Search for the cell housing the specified text and yield its [X, Y] center coordinate. 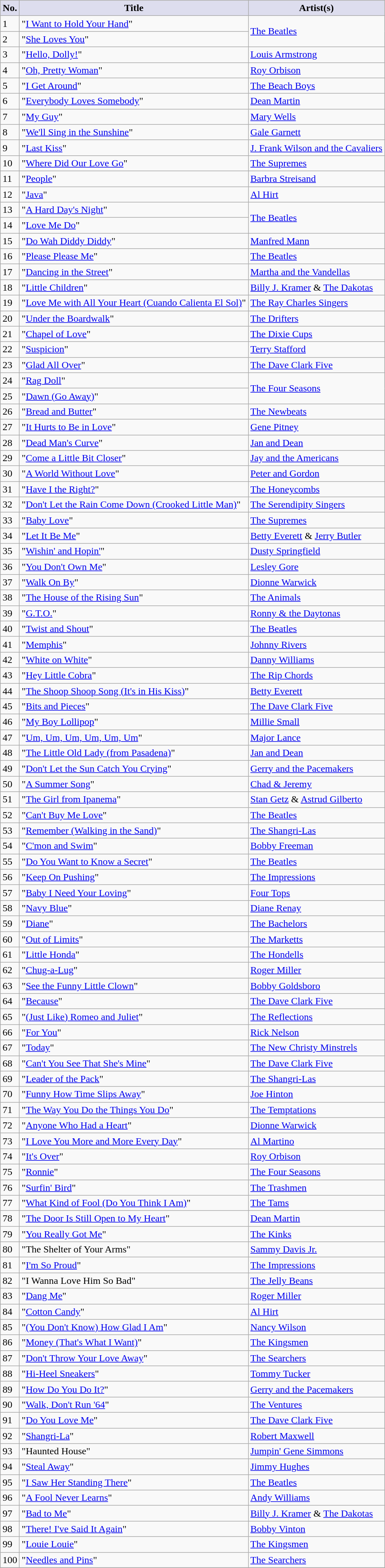
Andy Williams [316, 1498]
96 [10, 1498]
22 [10, 349]
4 [10, 70]
"A World Without Love" [134, 474]
38 [10, 598]
The Hondells [316, 955]
Sammy Davis Jr. [316, 1250]
"Because" [134, 1001]
34 [10, 536]
"People" [134, 179]
"Don't Throw Your Love Away" [134, 1358]
"There! I've Said It Again" [134, 1529]
J. Frank Wilson and the Cavaliers [316, 148]
6 [10, 101]
82 [10, 1281]
"Um, Um, Um, Um, Um, Um" [134, 738]
Bobby Freeman [316, 846]
"Bread and Butter" [134, 411]
"Baby Love" [134, 520]
"Everybody Loves Somebody" [134, 101]
Jay and the Americans [316, 458]
33 [10, 520]
27 [10, 427]
46 [10, 722]
"The Little Old Lady (from Pasadena)" [134, 753]
"Dang Me" [134, 1296]
Johnny Rivers [316, 644]
"Haunted House" [134, 1451]
18 [10, 287]
86 [10, 1343]
16 [10, 256]
The Kinks [316, 1234]
"She Loves You" [134, 39]
Jumpin' Gene Simmons [316, 1451]
Bobby Goldsboro [316, 986]
28 [10, 442]
"The Shoop Shoop Song (It's in His Kiss)" [134, 691]
Chad & Jeremy [316, 784]
The Dixie Cups [316, 334]
58 [10, 908]
51 [10, 799]
The Tams [316, 1203]
69 [10, 1079]
"Money (That's What I Want)" [134, 1343]
"Love Me Do" [134, 225]
Robert Maxwell [316, 1435]
"Diane" [134, 923]
Millie Small [316, 722]
"It Hurts to Be in Love" [134, 427]
The Beach Boys [316, 86]
The Temptations [316, 1110]
54 [10, 846]
87 [10, 1358]
"Walk On By" [134, 582]
"Navy Blue" [134, 908]
55 [10, 861]
"Have I the Right?" [134, 489]
Lesley Gore [316, 567]
Rick Nelson [316, 1032]
10 [10, 163]
1 [10, 24]
"Little Honda" [134, 955]
7 [10, 117]
"I Love You More and More Every Day" [134, 1141]
"Out of Limits" [134, 939]
61 [10, 955]
39 [10, 613]
"Let It Be Me" [134, 536]
45 [10, 707]
Louis Armstrong [316, 55]
70 [10, 1094]
64 [10, 1001]
Tommy Tucker [316, 1374]
"The Way You Do the Things You Do" [134, 1110]
"Love Me with All Your Heart (Cuando Calienta El Sol)" [134, 303]
"Funny How Time Slips Away" [134, 1094]
50 [10, 784]
41 [10, 644]
"Oh, Pretty Woman" [134, 70]
"What Kind of Fool (Do You Think I Am)" [134, 1203]
"For You" [134, 1032]
The New Christy Minstrels [316, 1048]
Martha and the Vandellas [316, 272]
62 [10, 970]
"Keep On Pushing" [134, 877]
"(You Don't Know) How Glad I Am" [134, 1327]
"I Get Around" [134, 86]
71 [10, 1110]
No. [10, 8]
"Suspicion" [134, 349]
74 [10, 1156]
"Dancing in the Street" [134, 272]
17 [10, 272]
"Rag Doll" [134, 380]
"Baby I Need Your Loving" [134, 892]
52 [10, 815]
Bobby Vinton [316, 1529]
The Bachelors [316, 923]
3 [10, 55]
Barbra Streisand [316, 179]
Four Tops [316, 892]
92 [10, 1435]
"Java" [134, 194]
23 [10, 365]
"C'mon and Swim" [134, 846]
"A Summer Song" [134, 784]
"(Just Like) Romeo and Juliet" [134, 1017]
35 [10, 551]
The Rip Chords [316, 675]
68 [10, 1063]
"Can't Buy Me Love" [134, 815]
14 [10, 225]
Betty Everett [316, 691]
"Chapel of Love" [134, 334]
57 [10, 892]
93 [10, 1451]
42 [10, 660]
37 [10, 582]
Danny Williams [316, 660]
21 [10, 334]
Manfred Mann [316, 241]
"See the Funny Little Clown" [134, 986]
72 [10, 1125]
66 [10, 1032]
"The Shelter of Your Arms" [134, 1250]
90 [10, 1405]
"Glad All Over" [134, 365]
"A Hard Day's Night" [134, 210]
44 [10, 691]
"I Want to Hold Your Hand" [134, 24]
Terry Stafford [316, 349]
19 [10, 303]
The Animals [316, 598]
29 [10, 458]
The Drifters [316, 318]
Diane Renay [316, 908]
84 [10, 1312]
"I'm So Proud" [134, 1265]
"Can't You See That She's Mine" [134, 1063]
40 [10, 629]
"The House of the Rising Sun" [134, 598]
"Under the Boardwalk" [134, 318]
"The Door Is Still Open to My Heart" [134, 1219]
Artist(s) [316, 8]
32 [10, 505]
The Serendipity Singers [316, 505]
"Where Did Our Love Go" [134, 163]
"You Don't Own Me" [134, 567]
60 [10, 939]
97 [10, 1513]
"Memphis" [134, 644]
Title [134, 8]
25 [10, 396]
49 [10, 769]
Gale Garnett [316, 132]
73 [10, 1141]
"Little Children" [134, 287]
Joe Hinton [316, 1094]
13 [10, 210]
"I Saw Her Standing There" [134, 1482]
11 [10, 179]
"Come a Little Bit Closer" [134, 458]
"Wishin' and Hopin'" [134, 551]
95 [10, 1482]
The Ray Charles Singers [316, 303]
9 [10, 148]
Nancy Wilson [316, 1327]
"We'll Sing in the Sunshine" [134, 132]
30 [10, 474]
98 [10, 1529]
5 [10, 86]
Peter and Gordon [316, 474]
"How Do You Do It?" [134, 1389]
"Do Wah Diddy Diddy" [134, 241]
The Newbeats [316, 411]
48 [10, 753]
81 [10, 1265]
77 [10, 1203]
Al Martino [316, 1141]
20 [10, 318]
"Do You Love Me" [134, 1420]
Mary Wells [316, 117]
Ronny & the Daytonas [316, 613]
The Ventures [316, 1405]
Dusty Springfield [316, 551]
"You Really Got Me" [134, 1234]
"The Girl from Ipanema" [134, 799]
36 [10, 567]
"Hello, Dolly!" [134, 55]
The Trashmen [316, 1188]
76 [10, 1188]
79 [10, 1234]
65 [10, 1017]
"I Wanna Love Him So Bad" [134, 1281]
"White on White" [134, 660]
"Twist and Shout" [134, 629]
Betty Everett & Jerry Butler [316, 536]
"Dawn (Go Away)" [134, 396]
80 [10, 1250]
"Walk, Don't Run '64" [134, 1405]
85 [10, 1327]
"Louie Louie" [134, 1544]
75 [10, 1172]
Jimmy Hughes [316, 1467]
12 [10, 194]
"Steal Away" [134, 1467]
"My Guy" [134, 117]
53 [10, 830]
"Bits and Pieces" [134, 707]
"Don't Let the Rain Come Down (Crooked Little Man)" [134, 505]
"Surfin' Bird" [134, 1188]
8 [10, 132]
Stan Getz & Astrud Gilberto [316, 799]
"Shangri-La" [134, 1435]
"Dead Man's Curve" [134, 442]
"Cotton Candy" [134, 1312]
"Chug-a-Lug" [134, 970]
31 [10, 489]
"It's Over" [134, 1156]
100 [10, 1560]
"My Boy Lollipop" [134, 722]
56 [10, 877]
"Please Please Me" [134, 256]
15 [10, 241]
"G.T.O." [134, 613]
"A Fool Never Learns" [134, 1498]
"Don't Let the Sun Catch You Crying" [134, 769]
The Reflections [316, 1017]
78 [10, 1219]
88 [10, 1374]
The Jelly Beans [316, 1281]
2 [10, 39]
99 [10, 1544]
67 [10, 1048]
24 [10, 380]
"Hey Little Cobra" [134, 675]
26 [10, 411]
"Do You Want to Know a Secret" [134, 861]
"Today" [134, 1048]
83 [10, 1296]
The Marketts [316, 939]
"Hi-Heel Sneakers" [134, 1374]
94 [10, 1467]
"Bad to Me" [134, 1513]
"Remember (Walking in the Sand)" [134, 830]
"Ronnie" [134, 1172]
Major Lance [316, 738]
"Needles and Pins" [134, 1560]
89 [10, 1389]
63 [10, 986]
"Last Kiss" [134, 148]
"Leader of the Pack" [134, 1079]
The Honeycombs [316, 489]
"Anyone Who Had a Heart" [134, 1125]
91 [10, 1420]
Gene Pitney [316, 427]
59 [10, 923]
47 [10, 738]
43 [10, 675]
